Pinpoint the cell where the given text exists, returning its (x, y) midpoint coordinate. 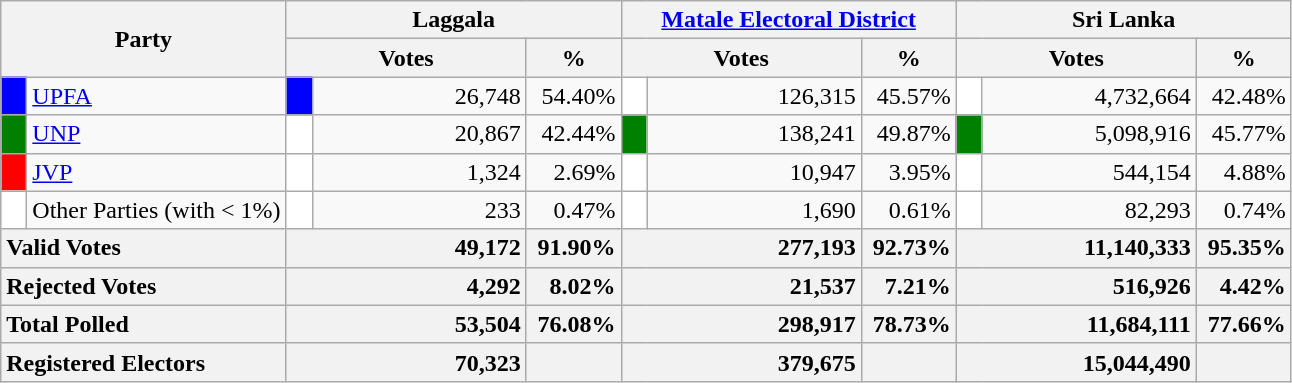
0.74% (1244, 210)
8.02% (574, 286)
45.77% (1244, 134)
11,684,111 (1076, 324)
45.57% (908, 96)
UNP (156, 134)
70,323 (406, 362)
54.40% (574, 96)
49.87% (908, 134)
Total Polled (144, 324)
Rejected Votes (144, 286)
77.66% (1244, 324)
4.88% (1244, 172)
138,241 (754, 134)
20,867 (419, 134)
21,537 (741, 286)
42.44% (574, 134)
95.35% (1244, 248)
544,154 (1089, 172)
233 (419, 210)
26,748 (419, 96)
2.69% (574, 172)
0.61% (908, 210)
379,675 (741, 362)
42.48% (1244, 96)
Laggala (454, 20)
1,690 (754, 210)
Sri Lanka (1124, 20)
516,926 (1076, 286)
Other Parties (with < 1%) (156, 210)
4.42% (1244, 286)
7.21% (908, 286)
76.08% (574, 324)
92.73% (908, 248)
Party (144, 39)
4,292 (406, 286)
11,140,333 (1076, 248)
49,172 (406, 248)
5,098,916 (1089, 134)
Valid Votes (144, 248)
53,504 (406, 324)
Registered Electors (144, 362)
78.73% (908, 324)
91.90% (574, 248)
15,044,490 (1076, 362)
Matale Electoral District (788, 20)
1,324 (419, 172)
126,315 (754, 96)
0.47% (574, 210)
3.95% (908, 172)
4,732,664 (1089, 96)
277,193 (741, 248)
JVP (156, 172)
298,917 (741, 324)
82,293 (1089, 210)
10,947 (754, 172)
UPFA (156, 96)
